Output the [x, y] coordinate of the center of the cell containing the given text.  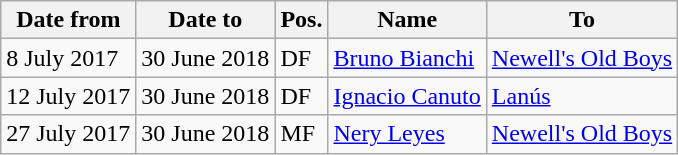
Ignacio Canuto [407, 96]
Bruno Bianchi [407, 58]
Date to [206, 20]
Nery Leyes [407, 134]
12 July 2017 [68, 96]
8 July 2017 [68, 58]
Lanús [582, 96]
27 July 2017 [68, 134]
To [582, 20]
Name [407, 20]
Date from [68, 20]
MF [302, 134]
Pos. [302, 20]
